Find where the given text appears and provide that cell's center as [X, Y] coordinate. 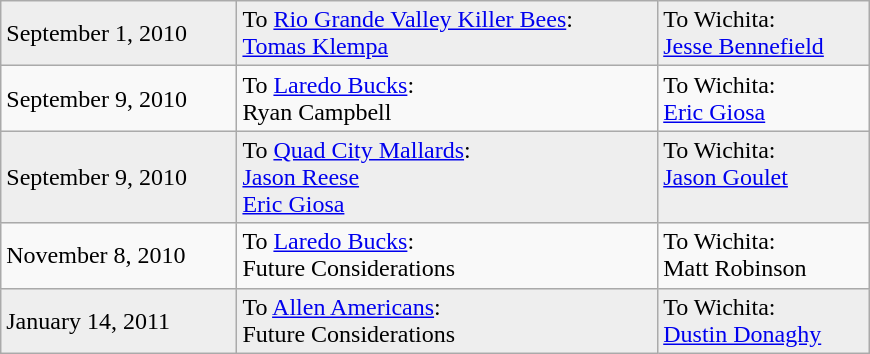
To Wichita: Dustin Donaghy [764, 320]
To Wichita: Jason Goulet [764, 177]
To Wichita: Eric Giosa [764, 98]
To Allen Americans: Future Considerations [448, 320]
To Rio Grande Valley Killer Bees: Tomas Klempa [448, 34]
To Laredo Bucks: Future Considerations [448, 256]
January 14, 2011 [119, 320]
To Wichita: Matt Robinson [764, 256]
November 8, 2010 [119, 256]
To Laredo Bucks: Ryan Campbell [448, 98]
September 1, 2010 [119, 34]
To Quad City Mallards: Jason Reese Eric Giosa [448, 177]
To Wichita: Jesse Bennefield [764, 34]
